Return the [X, Y] coordinate for the center point of the cell that contains the specified text.  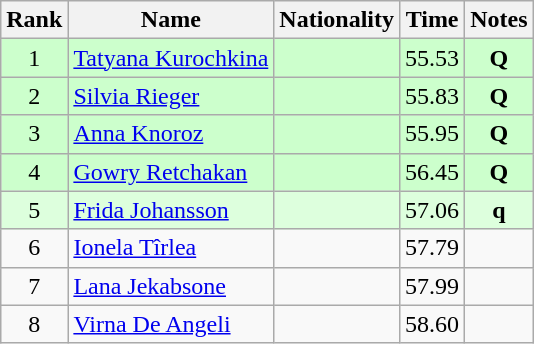
2 [34, 96]
7 [34, 286]
6 [34, 248]
Nationality [337, 20]
57.06 [432, 210]
Anna Knoroz [171, 134]
Silvia Rieger [171, 96]
55.53 [432, 58]
Notes [499, 20]
Gowry Retchakan [171, 172]
1 [34, 58]
q [499, 210]
Time [432, 20]
Name [171, 20]
56.45 [432, 172]
Ionela Tîrlea [171, 248]
8 [34, 324]
Lana Jekabsone [171, 286]
57.99 [432, 286]
5 [34, 210]
Rank [34, 20]
4 [34, 172]
55.95 [432, 134]
58.60 [432, 324]
57.79 [432, 248]
Frida Johansson [171, 210]
55.83 [432, 96]
3 [34, 134]
Virna De Angeli [171, 324]
Tatyana Kurochkina [171, 58]
